Capture the cell that displays the provided text and extract its [X, Y] central coordinate. 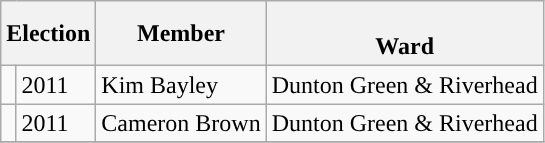
Cameron Brown [181, 123]
Kim Bayley [181, 85]
Member [181, 34]
Ward [404, 34]
Election [48, 34]
